Detect which cell encompasses the target text, then output its (X, Y) center coordinate. 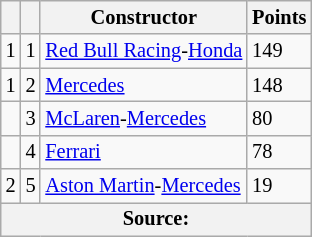
Ferrari (144, 152)
Mercedes (144, 85)
5 (31, 186)
78 (279, 152)
McLaren-Mercedes (144, 118)
Source: (156, 219)
3 (31, 118)
148 (279, 85)
149 (279, 51)
80 (279, 118)
4 (31, 152)
Points (279, 17)
Constructor (144, 17)
Red Bull Racing-Honda (144, 51)
Aston Martin-Mercedes (144, 186)
19 (279, 186)
